Provide the [X, Y] coordinate of the cell's center where the given text is located.  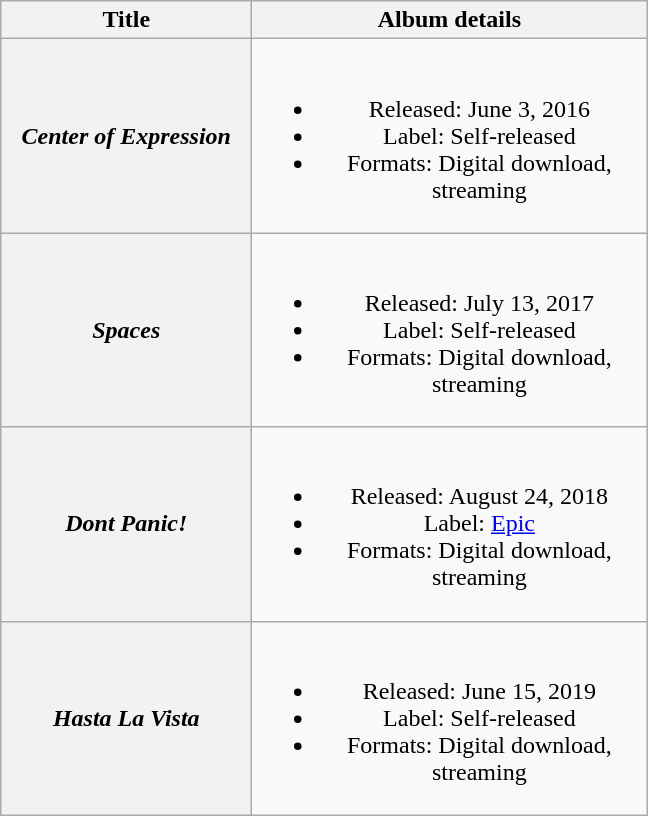
Dont Panic! [126, 524]
Released: June 15, 2019Label: Self-releasedFormats: Digital download, streaming [450, 718]
Title [126, 20]
Spaces [126, 330]
Released: June 3, 2016Label: Self-releasedFormats: Digital download, streaming [450, 136]
Center of Expression [126, 136]
Released: August 24, 2018Label: EpicFormats: Digital download, streaming [450, 524]
Hasta La Vista [126, 718]
Album details [450, 20]
Released: July 13, 2017Label: Self-releasedFormats: Digital download, streaming [450, 330]
